Return the [x, y] coordinate for the center point of the cell that contains the specified text.  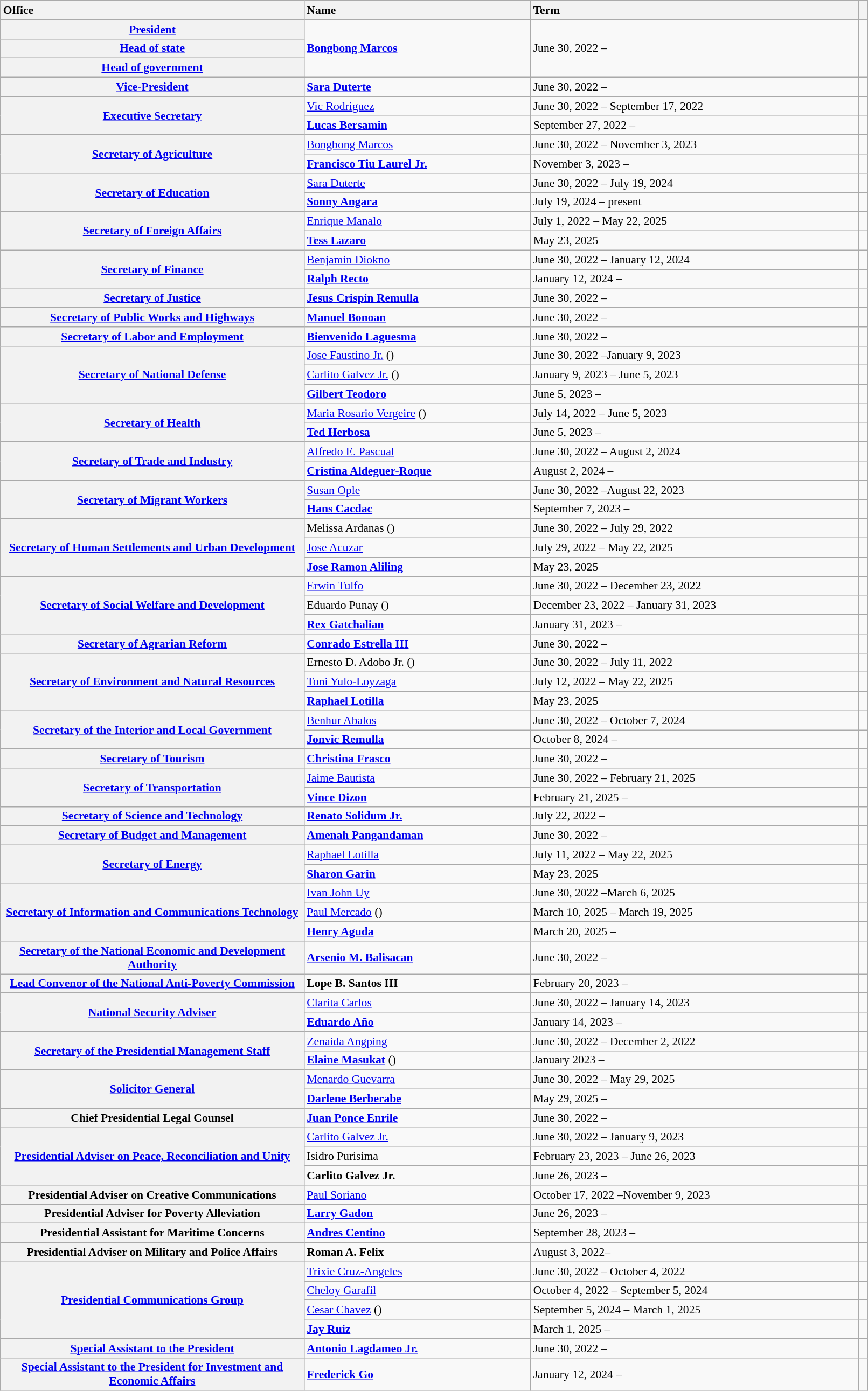
Presidential Adviser on Creative Communications [152, 1194]
Juan Ponce Enrile [417, 1118]
June 30, 2022 – January 14, 2023 [695, 1003]
Secretary of the National Economic and Development Authority [152, 957]
Sharon Garin [417, 874]
Secretary of the Interior and Local Government [152, 729]
Special Assistant to the President [152, 1348]
Jose Acuzar [417, 547]
Zenaida Angping [417, 1041]
January 14, 2023 – [695, 1022]
Secretary of Energy [152, 864]
June 30, 2022 – August 2, 2024 [695, 451]
June 30, 2022 – October 7, 2024 [695, 720]
June 30, 2022 –August 22, 2023 [695, 490]
Jose Ramon Aliling [417, 567]
June 30, 2022 –January 9, 2023 [695, 356]
Arsenio M. Balisacan [417, 957]
July 19, 2024 – present [695, 202]
February 23, 2023 – June 26, 2023 [695, 1156]
Head of government [152, 68]
Lucas Bersamin [417, 125]
Paul Mercado () [417, 912]
Paul Soriano [417, 1194]
Secretary of the Presidential Management Staff [152, 1051]
Presidential Adviser for Poverty Alleviation [152, 1214]
Ralph Recto [417, 279]
Henry Aguda [417, 931]
Secretary of Labor and Employment [152, 336]
Christina Frasco [417, 759]
Trixie Cruz-Angeles [417, 1271]
Secretary of National Defense [152, 375]
Benjamin Diokno [417, 260]
Tess Lazaro [417, 240]
Secretary of Agriculture [152, 154]
Jose Faustino Jr. () [417, 356]
Presidential Communications Group [152, 1300]
Lope B. Santos III [417, 984]
Secretary of Foreign Affairs [152, 231]
Secretary of Human Settlements and Urban Development [152, 547]
Roman A. Felix [417, 1252]
January 31, 2023 – [695, 624]
Solicitor General [152, 1089]
Secretary of Social Welfare and Development [152, 606]
Darlene Berberabe [417, 1098]
Enrique Manalo [417, 221]
December 23, 2022 – January 31, 2023 [695, 605]
Isidro Purisima [417, 1156]
August 3, 2022– [695, 1252]
July 1, 2022 – May 22, 2025 [695, 221]
Presidential Adviser on Military and Police Affairs [152, 1252]
Francisco Tiu Laurel Jr. [417, 164]
March 20, 2025 – [695, 931]
Vice-President [152, 87]
February 21, 2025 – [695, 797]
Cheloy Garafil [417, 1291]
Jaime Bautista [417, 778]
Carlito Galvez Jr. () [417, 375]
September 7, 2023 – [695, 509]
September 5, 2024 – March 1, 2025 [695, 1310]
June 30, 2022 – July 19, 2024 [695, 183]
Andres Centino [417, 1233]
Amenah Pangandaman [417, 836]
June 30, 2022 – January 12, 2024 [695, 260]
Secretary of Public Works and Highways [152, 317]
May 29, 2025 – [695, 1098]
March 10, 2025 – March 19, 2025 [695, 912]
Frederick Go [417, 1374]
July 14, 2022 – June 5, 2023 [695, 413]
Elaine Masukat () [417, 1060]
Ivan John Uy [417, 893]
Head of state [152, 48]
Secretary of Budget and Management [152, 836]
October 8, 2024 – [695, 739]
January 2023 – [695, 1060]
June 30, 2022 – July 29, 2022 [695, 528]
August 2, 2024 – [695, 471]
Secretary of Trade and Industry [152, 461]
June 30, 2022 – May 29, 2025 [695, 1080]
Susan Ople [417, 490]
Gilbert Teodoro [417, 394]
Vince Dizon [417, 797]
September 28, 2023 – [695, 1233]
June 30, 2022 –March 6, 2025 [695, 893]
Toni Yulo-Loyzaga [417, 682]
October 17, 2022 –November 9, 2023 [695, 1194]
Jonvic Remulla [417, 739]
Antonio Lagdameo Jr. [417, 1348]
June 30, 2022 – October 4, 2022 [695, 1271]
Eduardo Punay () [417, 605]
February 20, 2023 – [695, 984]
Bienvenido Laguesma [417, 336]
Secretary of Tourism [152, 759]
Lead Convenor of the National Anti-Poverty Commission [152, 984]
October 4, 2022 – September 5, 2024 [695, 1291]
National Security Adviser [152, 1012]
Eduardo Año [417, 1022]
September 27, 2022 – [695, 125]
Secretary of Migrant Workers [152, 499]
Presidential Assistant for Maritime Concerns [152, 1233]
Menardo Guevarra [417, 1080]
Ted Herbosa [417, 432]
Clarita Carlos [417, 1003]
Cristina Aldeguer-Roque [417, 471]
July 11, 2022 – May 22, 2025 [695, 854]
Special Assistant to the President for Investment and Economic Affairs [152, 1374]
June 30, 2022 – December 23, 2022 [695, 586]
March 1, 2025 – [695, 1329]
Vic Rodriguez [417, 106]
Jesus Crispin Remulla [417, 298]
Maria Rosario Vergeire () [417, 413]
President [152, 29]
January 9, 2023 – June 5, 2023 [695, 375]
Hans Cacdac [417, 509]
Rex Gatchalian [417, 624]
Office [152, 10]
Larry Gadon [417, 1214]
Cesar Chavez () [417, 1310]
June 30, 2022 – September 17, 2022 [695, 106]
June 30, 2022 – July 11, 2022 [695, 663]
Executive Secretary [152, 115]
Sonny Angara [417, 202]
Secretary of Education [152, 192]
July 12, 2022 – May 22, 2025 [695, 682]
Secretary of Science and Technology [152, 816]
Conrado Estrella III [417, 643]
June 30, 2022 – December 2, 2022 [695, 1041]
Secretary of Health [152, 422]
June 30, 2022 – November 3, 2023 [695, 144]
Secretary of Information and Communications Technology [152, 913]
Alfredo E. Pascual [417, 451]
Secretary of Environment and Natural Resources [152, 682]
June 30, 2022 – February 21, 2025 [695, 778]
June 30, 2022 – January 9, 2023 [695, 1137]
November 3, 2023 – [695, 164]
Erwin Tulfo [417, 586]
Name [417, 10]
Ernesto D. Adobo Jr. () [417, 663]
Chief Presidential Legal Counsel [152, 1118]
Melissa Ardanas () [417, 528]
July 22, 2022 – [695, 816]
Manuel Bonoan [417, 317]
Jay Ruiz [417, 1329]
Renato Solidum Jr. [417, 816]
Term [695, 10]
Benhur Abalos [417, 720]
Secretary of Justice [152, 298]
Secretary of Finance [152, 269]
Secretary of Agrarian Reform [152, 643]
Secretary of Transportation [152, 788]
Presidential Adviser on Peace, Reconciliation and Unity [152, 1156]
July 29, 2022 – May 22, 2025 [695, 547]
